From the cell containing the given text, extract its center point as [x, y] coordinate. 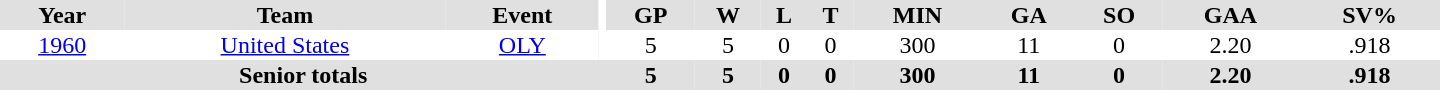
L [784, 15]
Year [62, 15]
GAA [1230, 15]
GA [1028, 15]
Senior totals [303, 75]
1960 [62, 45]
GP [650, 15]
T [830, 15]
SO [1118, 15]
Event [522, 15]
MIN [918, 15]
W [728, 15]
United States [284, 45]
OLY [522, 45]
SV% [1370, 15]
Team [284, 15]
